Detect which cell encompasses the target text, then output its (X, Y) center coordinate. 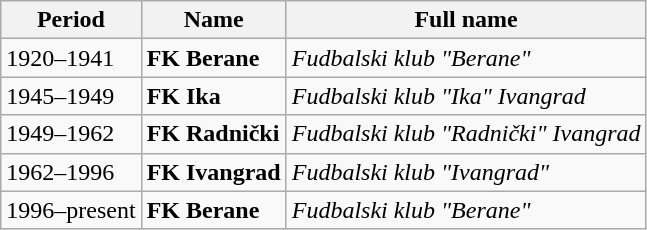
FK Ika (214, 96)
1920–1941 (71, 58)
1945–1949 (71, 96)
Period (71, 20)
1949–1962 (71, 134)
Full name (466, 20)
Fudbalski klub "Ika" Ivangrad (466, 96)
1996–present (71, 210)
1962–1996 (71, 172)
Fudbalski klub "Ivangrad" (466, 172)
Name (214, 20)
Fudbalski klub "Radnički" Ivangrad (466, 134)
FK Radnički (214, 134)
FK Ivangrad (214, 172)
